Return (X, Y) of the center of cell containing provided text 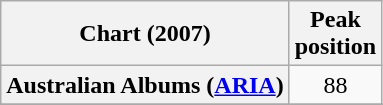
88 (335, 85)
Australian Albums (ARIA) (145, 85)
Chart (2007) (145, 34)
Peakposition (335, 34)
